Provide the [X, Y] coordinate of the cell's center where the given text is located.  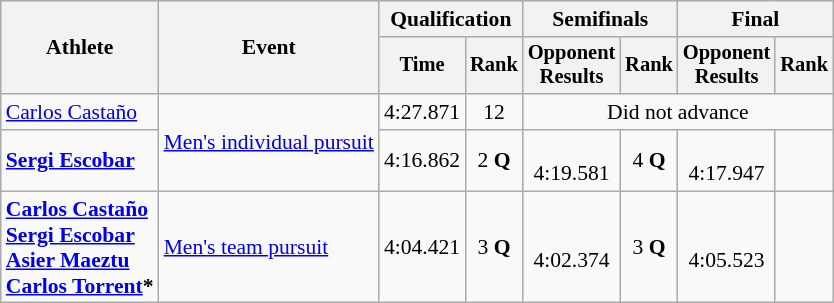
Sergi Escobar [80, 160]
4:17.947 [726, 160]
Athlete [80, 48]
4:02.374 [572, 247]
Carlos Castaño [80, 112]
Final [756, 19]
4:04.421 [422, 247]
Qualification [451, 19]
12 [494, 112]
Event [269, 48]
Men's individual pursuit [269, 142]
4 Q [649, 160]
Time [422, 66]
4:19.581 [572, 160]
4:27.871 [422, 112]
Carlos CastañoSergi EscobarAsier MaeztuCarlos Torrent* [80, 247]
4:16.862 [422, 160]
2 Q [494, 160]
Semifinals [600, 19]
4:05.523 [726, 247]
Men's team pursuit [269, 247]
Did not advance [678, 112]
